Pinpoint the cell where the given text exists, returning its [X, Y] midpoint coordinate. 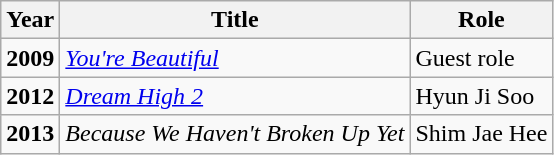
Role [482, 20]
2009 [30, 58]
Dream High 2 [235, 96]
Shim Jae Hee [482, 134]
2012 [30, 96]
You're Beautiful [235, 58]
Hyun Ji Soo [482, 96]
Year [30, 20]
Guest role [482, 58]
Title [235, 20]
2013 [30, 134]
Because We Haven't Broken Up Yet [235, 134]
